Capture the cell that displays the provided text and extract its [X, Y] central coordinate. 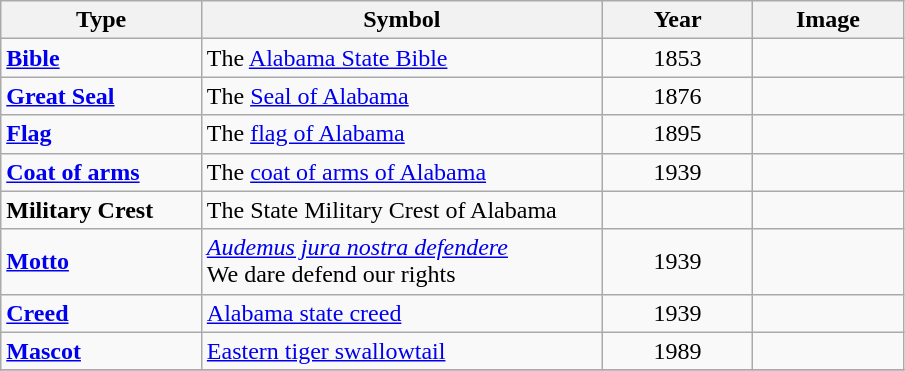
1876 [677, 96]
The coat of arms of Alabama [402, 172]
Mascot [102, 351]
The State Military Crest of Alabama [402, 210]
Year [677, 20]
Military Crest [102, 210]
Audemus jura nostra defendereWe dare defend our rights [402, 262]
Bible [102, 58]
The Alabama State Bible [402, 58]
1853 [677, 58]
Coat of arms [102, 172]
Motto [102, 262]
Symbol [402, 20]
Type [102, 20]
The flag of Alabama [402, 134]
Alabama state creed [402, 313]
The Seal of Alabama [402, 96]
1989 [677, 351]
Flag [102, 134]
Image [828, 20]
Eastern tiger swallowtail [402, 351]
Great Seal [102, 96]
Creed [102, 313]
1895 [677, 134]
